Scan for the cell matching the given text and deliver its (x, y) coordinate at center. 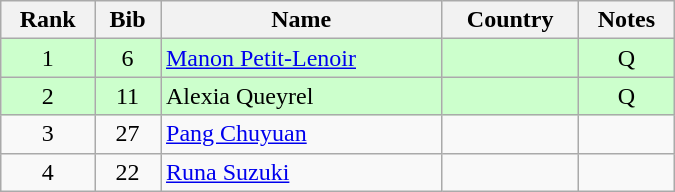
6 (128, 58)
Country (510, 20)
Rank (48, 20)
Runa Suzuki (300, 172)
Pang Chuyuan (300, 134)
1 (48, 58)
Manon Petit-Lenoir (300, 58)
Name (300, 20)
3 (48, 134)
Notes (627, 20)
Bib (128, 20)
11 (128, 96)
27 (128, 134)
Alexia Queyrel (300, 96)
22 (128, 172)
4 (48, 172)
2 (48, 96)
